Find where the given text appears and provide that cell's center as (X, Y) coordinate. 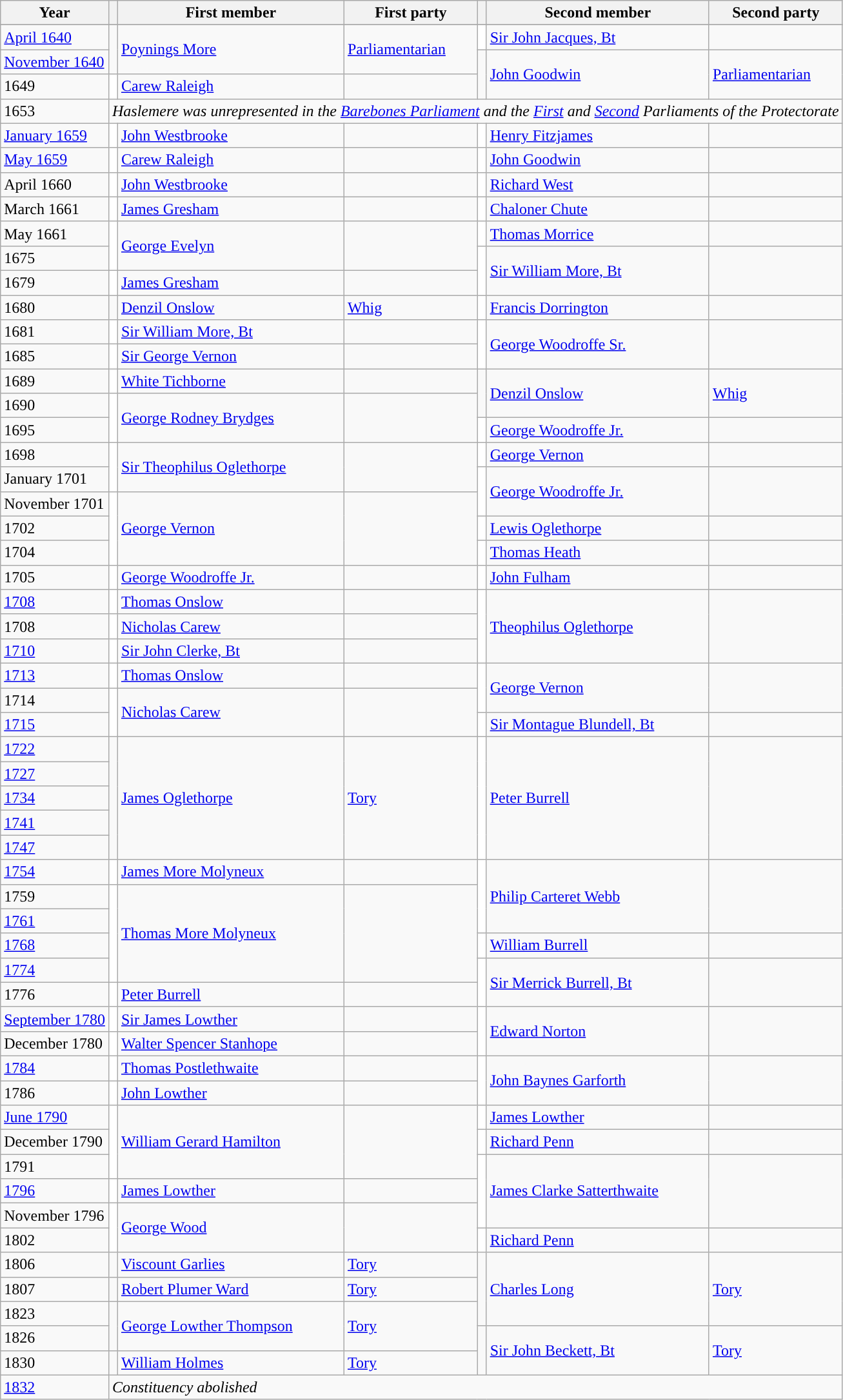
William Holmes (231, 1363)
May 1661 (55, 233)
Second member (597, 13)
1702 (55, 528)
1713 (55, 675)
Sir Theophilus Oglethorpe (231, 467)
1747 (55, 847)
Year (55, 13)
1714 (55, 700)
First member (231, 13)
1653 (55, 111)
Thomas Heath (597, 553)
1807 (55, 1289)
1715 (55, 725)
Sir John Clerke, Bt (231, 651)
1806 (55, 1265)
George Rodney Brydges (231, 418)
James Oglethorpe (231, 798)
1689 (55, 381)
Richard West (597, 184)
Thomas More Molyneux (231, 933)
John Fulham (597, 577)
November 1640 (55, 62)
1690 (55, 406)
1826 (55, 1338)
December 1780 (55, 1043)
January 1701 (55, 479)
Haslemere was unrepresented in the Barebones Parliament and the First and Second Parliaments of the Protectorate (475, 111)
Robert Plumer Ward (231, 1289)
1796 (55, 1191)
1776 (55, 994)
1768 (55, 945)
November 1796 (55, 1216)
1786 (55, 1093)
June 1790 (55, 1118)
Chaloner Chute (597, 209)
December 1790 (55, 1142)
September 1780 (55, 1019)
1741 (55, 823)
1722 (55, 749)
November 1701 (55, 504)
1705 (55, 577)
Poynings More (231, 50)
George Wood (231, 1228)
Sir John Jacques, Bt (597, 37)
George Lowther Thompson (231, 1326)
Sir Merrick Burrell, Bt (597, 982)
Walter Spencer Stanhope (231, 1043)
1680 (55, 308)
George Woodroffe Sr. (597, 344)
Edward Norton (597, 1031)
1791 (55, 1167)
Lewis Oglethorpe (597, 528)
1761 (55, 921)
1802 (55, 1240)
May 1659 (55, 160)
Sir John Beckett, Bt (597, 1350)
1649 (55, 86)
William Gerard Hamilton (231, 1142)
April 1640 (55, 37)
Philip Carteret Webb (597, 896)
1830 (55, 1363)
William Burrell (597, 945)
1832 (55, 1387)
1698 (55, 455)
John Lowther (231, 1093)
Constituency abolished (475, 1387)
1710 (55, 651)
Thomas Morrice (597, 233)
First party (410, 13)
1695 (55, 430)
Second party (775, 13)
January 1659 (55, 135)
George Evelyn (231, 246)
Sir Montague Blundell, Bt (597, 725)
1823 (55, 1314)
Sir James Lowther (231, 1019)
1681 (55, 332)
1774 (55, 970)
1784 (55, 1068)
1734 (55, 798)
1759 (55, 896)
White Tichborne (231, 381)
1704 (55, 553)
Viscount Garlies (231, 1265)
1675 (55, 258)
1727 (55, 774)
March 1661 (55, 209)
John Baynes Garforth (597, 1080)
Sir George Vernon (231, 357)
Theophilus Oglethorpe (597, 626)
Henry Fitzjames (597, 135)
Thomas Postlethwaite (231, 1068)
Charles Long (597, 1289)
1754 (55, 872)
Francis Dorrington (597, 308)
James Clarke Satterthwaite (597, 1191)
April 1660 (55, 184)
1679 (55, 282)
1685 (55, 357)
James More Molyneux (231, 872)
